For the text-containing cell, return its midpoint in [X, Y] coordinate format. 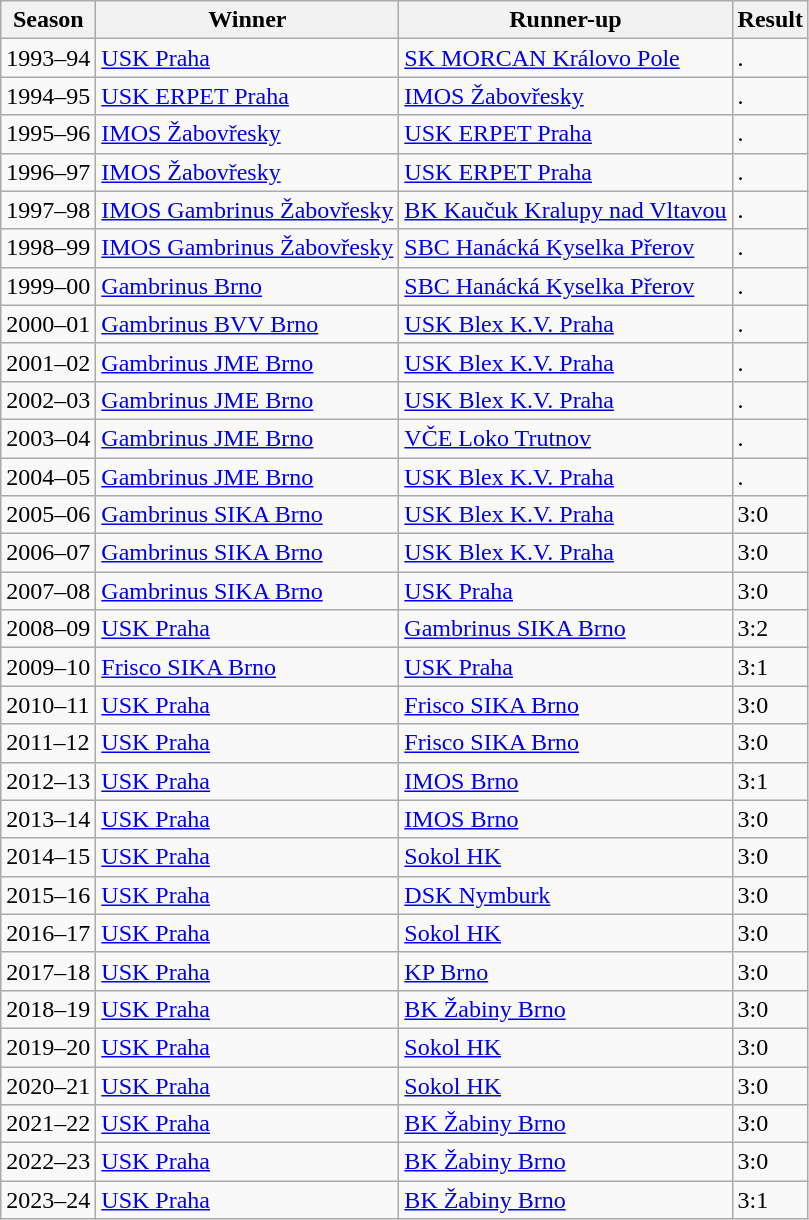
1993–94 [48, 58]
1994–95 [48, 96]
Result [770, 20]
2017–18 [48, 971]
1996–97 [48, 172]
1997–98 [48, 210]
Gambrinus BVV Brno [248, 324]
1999–00 [48, 286]
VČE Loko Trutnov [566, 438]
2000–01 [48, 324]
Season [48, 20]
2004–05 [48, 477]
2009–10 [48, 667]
1995–96 [48, 134]
2003–04 [48, 438]
2011–12 [48, 743]
3:2 [770, 629]
2012–13 [48, 781]
2014–15 [48, 857]
Winner [248, 20]
2005–06 [48, 515]
2001–02 [48, 362]
2006–07 [48, 553]
BK Kaučuk Kralupy nad Vltavou [566, 210]
Gambrinus Brno [248, 286]
2007–08 [48, 591]
2021–22 [48, 1124]
Runner-up [566, 20]
KP Brno [566, 971]
DSK Nymburk [566, 895]
2015–16 [48, 895]
2019–20 [48, 1047]
2008–09 [48, 629]
2023–24 [48, 1200]
2013–14 [48, 819]
2016–17 [48, 933]
2010–11 [48, 705]
SK MORCAN Královo Pole [566, 58]
2018–19 [48, 1009]
2022–23 [48, 1162]
2002–03 [48, 400]
2020–21 [48, 1085]
1998–99 [48, 248]
